Capture the cell that displays the provided text and extract its [x, y] central coordinate. 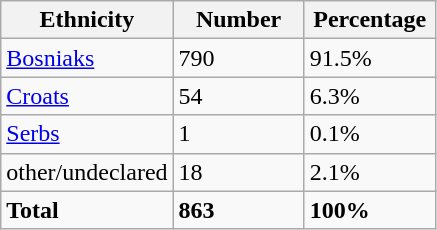
790 [238, 58]
Croats [87, 96]
Ethnicity [87, 20]
Percentage [370, 20]
54 [238, 96]
Bosniaks [87, 58]
6.3% [370, 96]
other/undeclared [87, 172]
Number [238, 20]
18 [238, 172]
Total [87, 210]
Serbs [87, 134]
2.1% [370, 172]
91.5% [370, 58]
0.1% [370, 134]
863 [238, 210]
100% [370, 210]
1 [238, 134]
